Detect which cell encompasses the target text, then output its [X, Y] center coordinate. 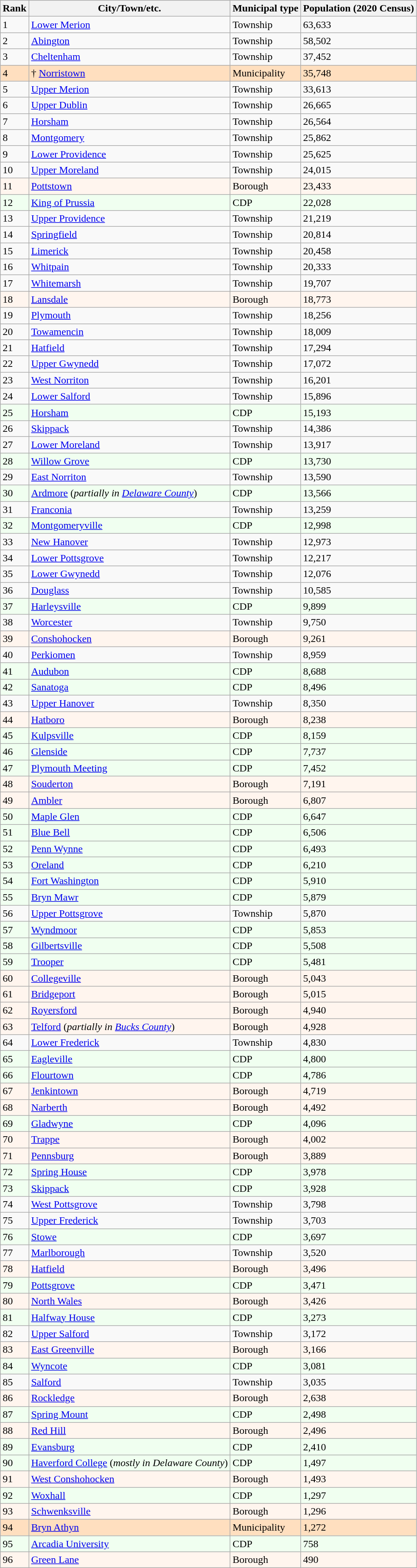
12,076 [358, 574]
3,172 [358, 1334]
Lower Pottsgrove [130, 558]
12,217 [358, 558]
Oreland [130, 865]
77 [14, 1253]
27 [14, 445]
19 [14, 315]
Lansdale [130, 299]
73 [14, 1188]
4,786 [358, 1075]
7 [14, 121]
13 [14, 219]
9,899 [358, 606]
25 [14, 412]
Lower Gwynedd [130, 574]
24,015 [358, 170]
87 [14, 1414]
Marlborough [130, 1253]
4,800 [358, 1059]
Halfway House [130, 1317]
26,665 [358, 105]
52 [14, 849]
9,750 [358, 622]
6,506 [358, 833]
Arcadia University [130, 1544]
10 [14, 170]
10,585 [358, 590]
95 [14, 1544]
Telford (partially in Bucks County) [130, 1027]
3,273 [358, 1317]
Spring House [130, 1172]
Upper Salford [130, 1334]
East Greenville [130, 1350]
Lower Frederick [130, 1043]
Jenkintown [130, 1091]
1,297 [358, 1495]
Spring Mount [130, 1414]
38 [14, 622]
14 [14, 235]
Towamencin [130, 332]
West Norriton [130, 380]
Wyndmoor [130, 929]
2,410 [358, 1447]
17,072 [358, 364]
Cheltenham [130, 57]
17,294 [358, 348]
16,201 [358, 380]
Royersford [130, 1011]
69 [14, 1123]
19,707 [358, 283]
22,028 [358, 203]
12,998 [358, 526]
8,496 [358, 687]
3,978 [358, 1172]
23 [14, 380]
Glenside [130, 752]
Trooper [130, 962]
758 [358, 1544]
13,917 [358, 445]
Ardmore (partially in Delaware County) [130, 493]
6,210 [358, 865]
Abington [130, 41]
3,035 [358, 1382]
23,433 [358, 186]
Rank [14, 8]
68 [14, 1107]
Pennsburg [130, 1156]
65 [14, 1059]
3,798 [358, 1204]
† Norristown [130, 73]
84 [14, 1366]
Upper Providence [130, 219]
2,496 [358, 1430]
1,497 [358, 1463]
17 [14, 283]
15,193 [358, 412]
22 [14, 364]
12 [14, 203]
70 [14, 1140]
490 [358, 1560]
4,940 [358, 1011]
1 [14, 25]
Upper Pottsgrove [130, 913]
63 [14, 1027]
Bryn Athyn [130, 1528]
North Wales [130, 1301]
Bridgeport [130, 994]
47 [14, 768]
Whitemarsh [130, 283]
56 [14, 913]
41 [14, 671]
8,238 [358, 720]
4,928 [358, 1027]
Upper Hanover [130, 703]
15,896 [358, 396]
3,928 [358, 1188]
Upper Dublin [130, 105]
5 [14, 89]
Plymouth [130, 315]
Ambler [130, 800]
40 [14, 655]
Franconia [130, 510]
13,730 [358, 461]
Willow Grove [130, 461]
7,737 [358, 752]
Lower Providence [130, 154]
Rockledge [130, 1398]
58 [14, 946]
Evansburg [130, 1447]
25,862 [358, 138]
36 [14, 590]
Lower Moreland [130, 445]
5,508 [358, 946]
26,564 [358, 121]
18,009 [358, 332]
20,814 [358, 235]
61 [14, 994]
Narberth [130, 1107]
Harleysville [130, 606]
Gilbertsville [130, 946]
6,647 [358, 816]
72 [14, 1172]
32 [14, 526]
64 [14, 1043]
3,166 [358, 1350]
30 [14, 493]
8,688 [358, 671]
13,259 [358, 510]
24 [14, 396]
93 [14, 1512]
59 [14, 962]
Woxhall [130, 1495]
Wyncote [130, 1366]
Haverford College (mostly in Delaware County) [130, 1463]
Municipal type [266, 8]
Pottsgrove [130, 1285]
46 [14, 752]
Penn Wynne [130, 849]
Audubon [130, 671]
14,386 [358, 428]
6,807 [358, 800]
Montgomeryville [130, 526]
Limerick [130, 251]
Lower Salford [130, 396]
18,773 [358, 299]
21,219 [358, 219]
42 [14, 687]
54 [14, 881]
New Hanover [130, 542]
43 [14, 703]
8,959 [358, 655]
4,002 [358, 1140]
3,697 [358, 1237]
44 [14, 720]
81 [14, 1317]
25,625 [358, 154]
3,426 [358, 1301]
Schwenksville [130, 1512]
79 [14, 1285]
83 [14, 1350]
51 [14, 833]
1,493 [358, 1479]
9,261 [358, 639]
2,498 [358, 1414]
76 [14, 1237]
86 [14, 1398]
4,719 [358, 1091]
Worcester [130, 622]
Flourtown [130, 1075]
King of Prussia [130, 203]
3,520 [358, 1253]
Upper Moreland [130, 170]
3 [14, 57]
82 [14, 1334]
94 [14, 1528]
39 [14, 639]
Maple Glen [130, 816]
67 [14, 1091]
80 [14, 1301]
3,471 [358, 1285]
4 [14, 73]
Green Lane [130, 1560]
Blue Bell [130, 833]
Montgomery [130, 138]
12,973 [358, 542]
8,159 [358, 736]
33,613 [358, 89]
3,889 [358, 1156]
Plymouth Meeting [130, 768]
2,638 [358, 1398]
4,492 [358, 1107]
3,703 [358, 1220]
16 [14, 267]
15 [14, 251]
20,333 [358, 267]
29 [14, 477]
50 [14, 816]
74 [14, 1204]
City/Town/etc. [130, 8]
90 [14, 1463]
Fort Washington [130, 881]
Gladwyne [130, 1123]
3,081 [358, 1366]
9 [14, 154]
35 [14, 574]
5,043 [358, 978]
3,496 [358, 1269]
Stowe [130, 1237]
21 [14, 348]
1,272 [358, 1528]
34 [14, 558]
Upper Gwynedd [130, 364]
West Conshohocken [130, 1479]
20,458 [358, 251]
62 [14, 1011]
Population (2020 Census) [358, 8]
45 [14, 736]
60 [14, 978]
91 [14, 1479]
Kulpsville [130, 736]
58,502 [358, 41]
Upper Merion [130, 89]
13,590 [358, 477]
89 [14, 1447]
66 [14, 1075]
Lower Merion [130, 25]
92 [14, 1495]
78 [14, 1269]
Trappe [130, 1140]
37,452 [358, 57]
6,493 [358, 849]
28 [14, 461]
East Norriton [130, 477]
2 [14, 41]
5,910 [358, 881]
18,256 [358, 315]
West Pottsgrove [130, 1204]
4,830 [358, 1043]
71 [14, 1156]
Salford [130, 1382]
88 [14, 1430]
Bryn Mawr [130, 897]
Eagleville [130, 1059]
5,481 [358, 962]
Perkiomen [130, 655]
1,296 [358, 1512]
20 [14, 332]
31 [14, 510]
4,096 [358, 1123]
11 [14, 186]
96 [14, 1560]
85 [14, 1382]
Whitpain [130, 267]
Springfield [130, 235]
7,191 [358, 784]
18 [14, 299]
6 [14, 105]
49 [14, 800]
Douglass [130, 590]
37 [14, 606]
35,748 [358, 73]
75 [14, 1220]
7,452 [358, 768]
5,879 [358, 897]
Upper Frederick [130, 1220]
53 [14, 865]
8,350 [358, 703]
Pottstown [130, 186]
13,566 [358, 493]
Hatboro [130, 720]
8 [14, 138]
33 [14, 542]
48 [14, 784]
26 [14, 428]
Collegeville [130, 978]
5,853 [358, 929]
Sanatoga [130, 687]
5,015 [358, 994]
57 [14, 929]
Conshohocken [130, 639]
Red Hill [130, 1430]
55 [14, 897]
Souderton [130, 784]
5,870 [358, 913]
63,633 [358, 25]
